Search for the cell housing the specified text and yield its [x, y] center coordinate. 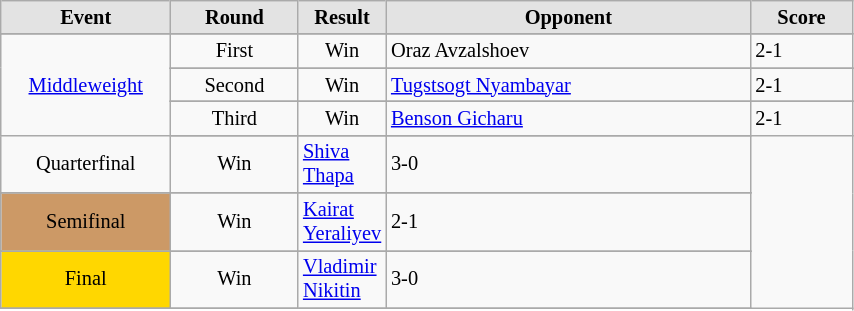
Tugstsogt Nyambayar [568, 85]
Score [802, 17]
Event [86, 17]
Third [234, 118]
Result [342, 17]
Final [86, 279]
Shiva Thapa [342, 164]
Round [234, 17]
Benson Gicharu [568, 118]
Second [234, 85]
Vladimir Nikitin [342, 279]
First [234, 51]
Oraz Avzalshoev [568, 51]
Kairat Yeraliyev [342, 222]
Quarterfinal [86, 164]
Opponent [568, 17]
Semifinal [86, 222]
Middleweight [86, 84]
